Detect which cell encompasses the target text, then output its (x, y) center coordinate. 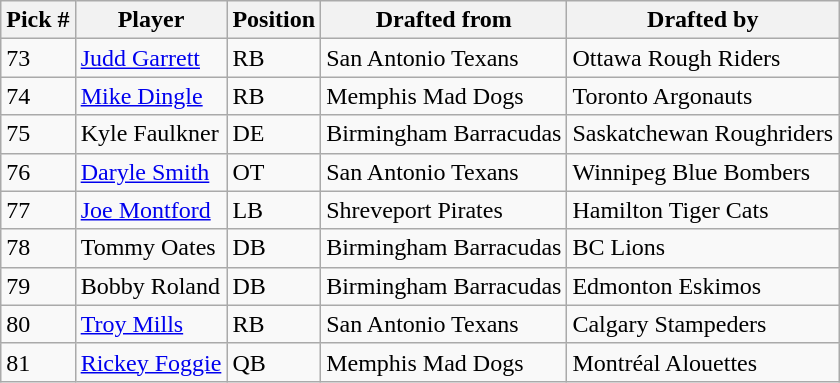
Position (274, 20)
73 (38, 58)
Player (151, 20)
Kyle Faulkner (151, 134)
BC Lions (703, 248)
81 (38, 362)
78 (38, 248)
Bobby Roland (151, 286)
Shreveport Pirates (444, 210)
74 (38, 96)
Troy Mills (151, 324)
Pick # (38, 20)
Toronto Argonauts (703, 96)
Joe Montford (151, 210)
79 (38, 286)
Daryle Smith (151, 172)
Saskatchewan Roughriders (703, 134)
77 (38, 210)
Drafted from (444, 20)
Judd Garrett (151, 58)
OT (274, 172)
Edmonton Eskimos (703, 286)
Ottawa Rough Riders (703, 58)
Tommy Oates (151, 248)
80 (38, 324)
75 (38, 134)
Hamilton Tiger Cats (703, 210)
QB (274, 362)
Mike Dingle (151, 96)
Winnipeg Blue Bombers (703, 172)
Calgary Stampeders (703, 324)
Rickey Foggie (151, 362)
Montréal Alouettes (703, 362)
Drafted by (703, 20)
LB (274, 210)
76 (38, 172)
DE (274, 134)
